Detect which cell encompasses the target text, then output its (X, Y) center coordinate. 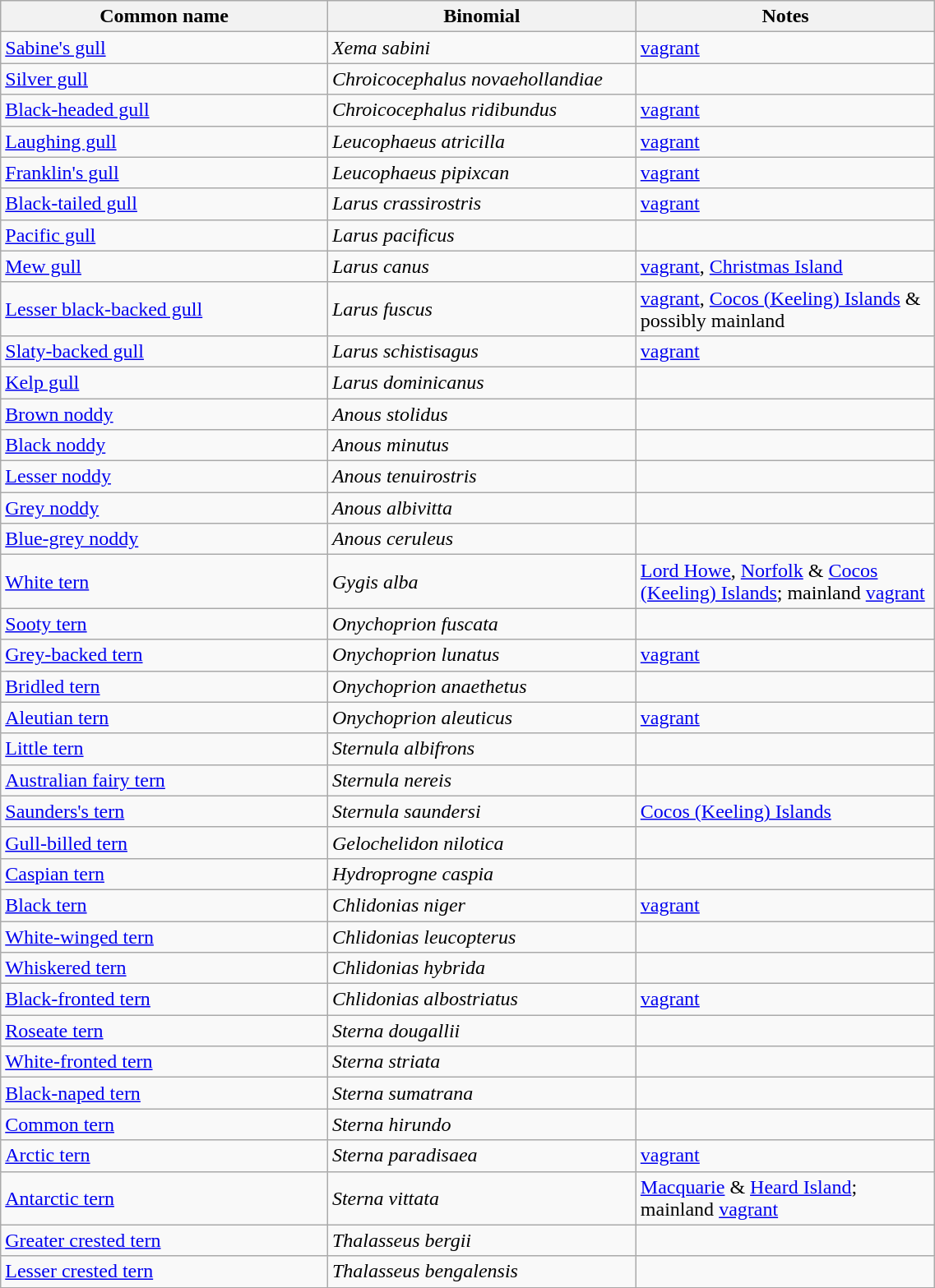
Black-fronted tern (164, 999)
Onychoprion aleuticus (482, 718)
Sternula saundersi (482, 811)
Roseate tern (164, 1031)
Larus crassirostris (482, 204)
White tern (164, 582)
Whiskered tern (164, 968)
Saunders's tern (164, 811)
Sterna hirundo (482, 1124)
Sterna vittata (482, 1198)
Bridled tern (164, 686)
Sterna dougallii (482, 1031)
Thalasseus bengalensis (482, 1272)
Gelochelidon nilotica (482, 843)
Anous tenuirostris (482, 477)
Hydroprogne caspia (482, 874)
Binomial (482, 16)
Black tern (164, 905)
Pacific gull (164, 235)
Larus fuscus (482, 309)
Sternula nereis (482, 780)
Black-tailed gull (164, 204)
Aleutian tern (164, 718)
Sabine's gull (164, 48)
Silver gull (164, 79)
Notes (785, 16)
Antarctic tern (164, 1198)
Anous albivitta (482, 508)
Black noddy (164, 445)
Sterna striata (482, 1062)
Brown noddy (164, 413)
Larus canus (482, 266)
Larus dominicanus (482, 382)
Chlidonias niger (482, 905)
Anous ceruleus (482, 539)
vagrant, Cocos (Keeling) Islands & possibly mainland (785, 309)
White-fronted tern (164, 1062)
Macquarie & Heard Island; mainland vagrant (785, 1198)
Larus schistisagus (482, 351)
Cocos (Keeling) Islands (785, 811)
Sooty tern (164, 624)
Sterna paradisaea (482, 1156)
White-winged tern (164, 936)
Chlidonias albostriatus (482, 999)
Grey-backed tern (164, 655)
Chroicocephalus novaehollandiae (482, 79)
Onychoprion anaethetus (482, 686)
Common name (164, 16)
Kelp gull (164, 382)
Leucophaeus pipixcan (482, 173)
Anous stolidus (482, 413)
Arctic tern (164, 1156)
Caspian tern (164, 874)
Laughing gull (164, 141)
Little tern (164, 749)
Gygis alba (482, 582)
Anous minutus (482, 445)
Grey noddy (164, 508)
Leucophaeus atricilla (482, 141)
Chlidonias hybrida (482, 968)
Chlidonias leucopterus (482, 936)
Blue-grey noddy (164, 539)
Chroicocephalus ridibundus (482, 110)
Black-headed gull (164, 110)
Lesser noddy (164, 477)
Slaty-backed gull (164, 351)
Gull-billed tern (164, 843)
Lord Howe, Norfolk & Cocos (Keeling) Islands; mainland vagrant (785, 582)
Australian fairy tern (164, 780)
Lesser crested tern (164, 1272)
vagrant, Christmas Island (785, 266)
Larus pacificus (482, 235)
Greater crested tern (164, 1240)
Mew gull (164, 266)
Sterna sumatrana (482, 1093)
Xema sabini (482, 48)
Franklin's gull (164, 173)
Sternula albifrons (482, 749)
Onychoprion lunatus (482, 655)
Lesser black-backed gull (164, 309)
Common tern (164, 1124)
Onychoprion fuscata (482, 624)
Thalasseus bergii (482, 1240)
Black-naped tern (164, 1093)
